Detect which cell encompasses the target text, then output its [X, Y] center coordinate. 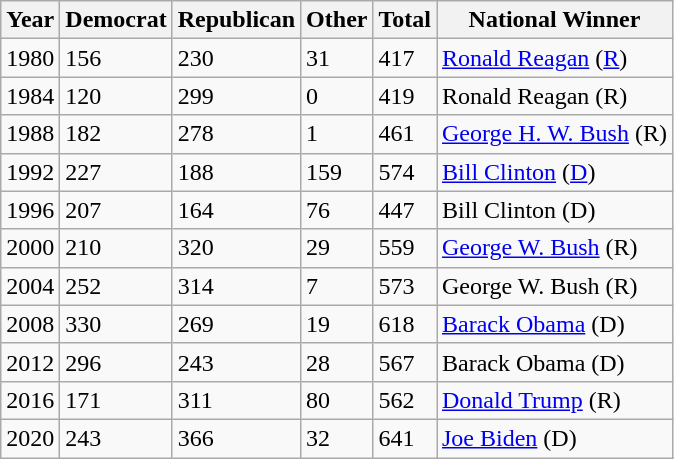
7 [337, 286]
120 [116, 96]
George H. W. Bush (R) [554, 134]
32 [337, 438]
1992 [30, 172]
Total [405, 20]
461 [405, 134]
156 [116, 58]
31 [337, 58]
Joe Biden (D) [554, 438]
Republican [236, 20]
1980 [30, 58]
2012 [30, 362]
252 [116, 286]
573 [405, 286]
1984 [30, 96]
207 [116, 210]
330 [116, 324]
2020 [30, 438]
618 [405, 324]
80 [337, 400]
567 [405, 362]
Year [30, 20]
171 [116, 400]
366 [236, 438]
562 [405, 400]
417 [405, 58]
296 [116, 362]
314 [236, 286]
311 [236, 400]
278 [236, 134]
2016 [30, 400]
1988 [30, 134]
188 [236, 172]
230 [236, 58]
19 [337, 324]
76 [337, 210]
159 [337, 172]
2004 [30, 286]
Donald Trump (R) [554, 400]
574 [405, 172]
559 [405, 248]
1 [337, 134]
28 [337, 362]
320 [236, 248]
164 [236, 210]
2000 [30, 248]
Democrat [116, 20]
1996 [30, 210]
2008 [30, 324]
182 [116, 134]
419 [405, 96]
299 [236, 96]
641 [405, 438]
National Winner [554, 20]
269 [236, 324]
210 [116, 248]
29 [337, 248]
0 [337, 96]
227 [116, 172]
447 [405, 210]
Other [337, 20]
